Scan for the cell matching the given text and deliver its [X, Y] coordinate at center. 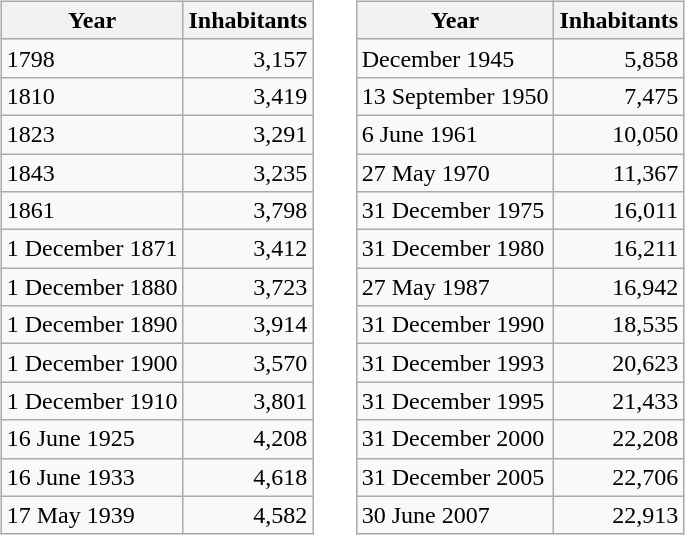
31 December 1993 [455, 363]
December 1945 [455, 58]
31 December 2005 [455, 477]
11,367 [619, 173]
18,535 [619, 325]
4,208 [248, 439]
17 May 1939 [92, 515]
6 June 1961 [455, 134]
16 June 1925 [92, 439]
1 December 1900 [92, 363]
4,582 [248, 515]
1823 [92, 134]
3,291 [248, 134]
3,801 [248, 401]
16 June 1933 [92, 477]
4,618 [248, 477]
22,706 [619, 477]
3,914 [248, 325]
5,858 [619, 58]
3,723 [248, 287]
16,942 [619, 287]
7,475 [619, 96]
27 May 1987 [455, 287]
1 December 1910 [92, 401]
31 December 1990 [455, 325]
3,798 [248, 211]
31 December 1980 [455, 249]
3,412 [248, 249]
3,235 [248, 173]
30 June 2007 [455, 515]
10,050 [619, 134]
21,433 [619, 401]
22,208 [619, 439]
22,913 [619, 515]
13 September 1950 [455, 96]
20,623 [619, 363]
31 December 1995 [455, 401]
1 December 1880 [92, 287]
1810 [92, 96]
1861 [92, 211]
1 December 1890 [92, 325]
27 May 1970 [455, 173]
31 December 1975 [455, 211]
3,570 [248, 363]
1843 [92, 173]
31 December 2000 [455, 439]
16,211 [619, 249]
16,011 [619, 211]
3,157 [248, 58]
3,419 [248, 96]
1798 [92, 58]
1 December 1871 [92, 249]
